Find where the given text appears and provide that cell's center as [X, Y] coordinate. 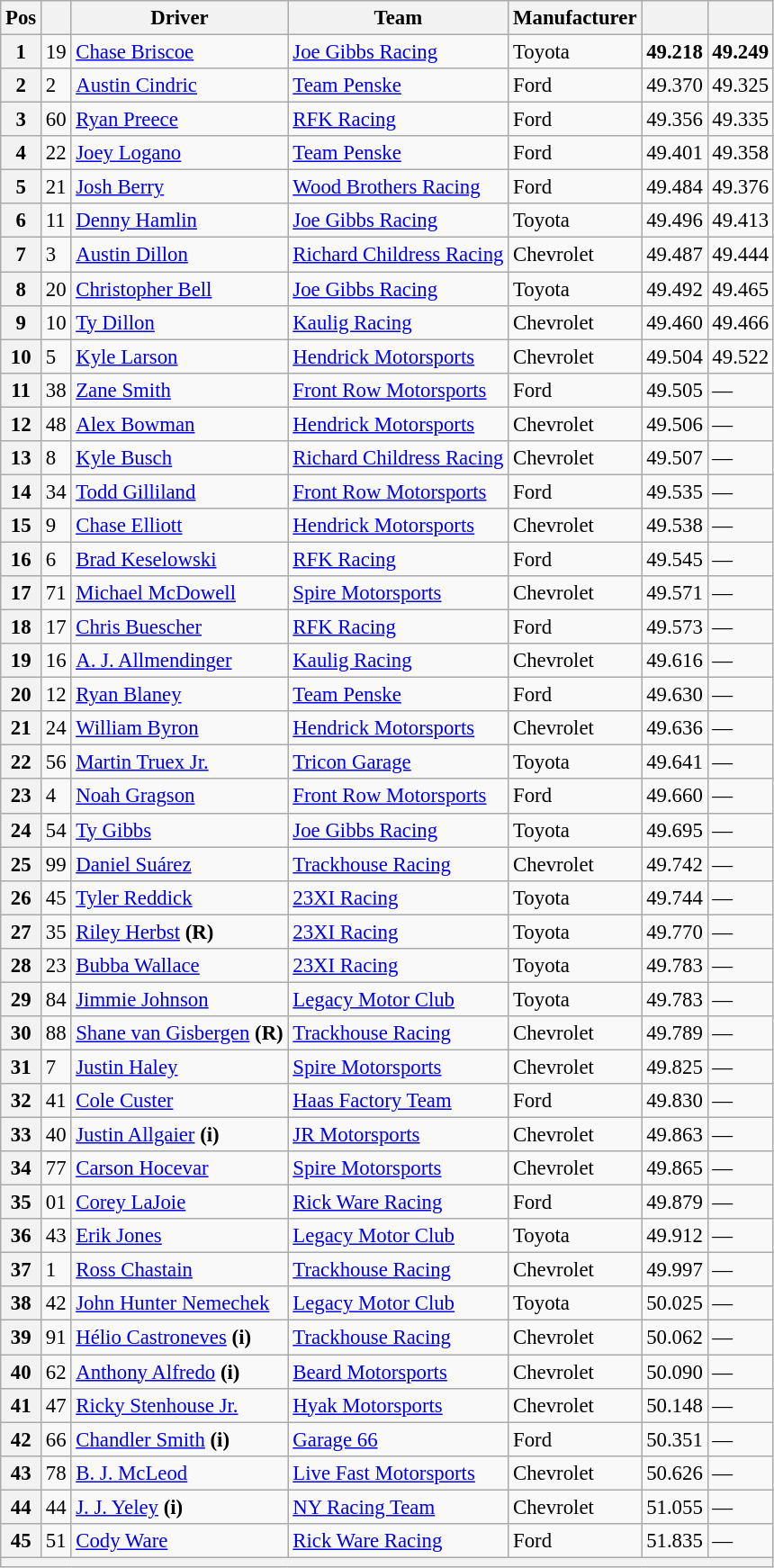
Live Fast Motorsports [398, 1473]
47 [56, 1405]
Carson Hocevar [180, 1168]
Ricky Stenhouse Jr. [180, 1405]
Michael McDowell [180, 593]
56 [56, 762]
Chase Elliott [180, 526]
49.573 [675, 627]
39 [22, 1338]
49.742 [675, 864]
Anthony Alfredo (i) [180, 1372]
32 [22, 1101]
66 [56, 1439]
J. J. Yeley (i) [180, 1507]
49.695 [675, 830]
15 [22, 526]
Tricon Garage [398, 762]
49.460 [675, 322]
49.325 [740, 86]
50.025 [675, 1304]
49.997 [675, 1270]
Cole Custer [180, 1101]
Wood Brothers Racing [398, 187]
John Hunter Nemechek [180, 1304]
26 [22, 897]
Corey LaJoie [180, 1203]
49.249 [740, 52]
Shane van Gisbergen (R) [180, 1033]
49.636 [675, 728]
49.358 [740, 153]
Christopher Bell [180, 289]
49.641 [675, 762]
49.376 [740, 187]
Alex Bowman [180, 424]
Brad Keselowski [180, 559]
49.538 [675, 526]
Garage 66 [398, 1439]
37 [22, 1270]
Josh Berry [180, 187]
Austin Cindric [180, 86]
50.062 [675, 1338]
49.571 [675, 593]
27 [22, 932]
14 [22, 491]
Haas Factory Team [398, 1101]
Ty Gibbs [180, 830]
JR Motorsports [398, 1135]
Justin Haley [180, 1067]
Justin Allgaier (i) [180, 1135]
Cody Ware [180, 1541]
84 [56, 999]
28 [22, 966]
49.465 [740, 289]
49.616 [675, 661]
49.492 [675, 289]
Bubba Wallace [180, 966]
49.484 [675, 187]
49.770 [675, 932]
49.545 [675, 559]
Chase Briscoe [180, 52]
A. J. Allmendinger [180, 661]
Ryan Blaney [180, 695]
49.879 [675, 1203]
Beard Motorsports [398, 1372]
77 [56, 1168]
31 [22, 1067]
49.912 [675, 1236]
51.835 [675, 1541]
49.744 [675, 897]
49.863 [675, 1135]
49.825 [675, 1067]
33 [22, 1135]
01 [56, 1203]
49.504 [675, 356]
Austin Dillon [180, 255]
Ross Chastain [180, 1270]
49.506 [675, 424]
48 [56, 424]
54 [56, 830]
50.351 [675, 1439]
Jimmie Johnson [180, 999]
Hyak Motorsports [398, 1405]
Kyle Larson [180, 356]
NY Racing Team [398, 1507]
Ty Dillon [180, 322]
13 [22, 458]
49.356 [675, 120]
49.507 [675, 458]
49.522 [740, 356]
Pos [22, 18]
Joey Logano [180, 153]
Ryan Preece [180, 120]
49.505 [675, 390]
49.335 [740, 120]
Todd Gilliland [180, 491]
Zane Smith [180, 390]
49.535 [675, 491]
49.218 [675, 52]
Martin Truex Jr. [180, 762]
50.090 [675, 1372]
49.487 [675, 255]
88 [56, 1033]
Denny Hamlin [180, 221]
91 [56, 1338]
71 [56, 593]
49.401 [675, 153]
Driver [180, 18]
30 [22, 1033]
William Byron [180, 728]
49.630 [675, 695]
Tyler Reddick [180, 897]
49.413 [740, 221]
Riley Herbst (R) [180, 932]
49.370 [675, 86]
49.789 [675, 1033]
99 [56, 864]
78 [56, 1473]
50.626 [675, 1473]
49.496 [675, 221]
18 [22, 627]
50.148 [675, 1405]
Manufacturer [575, 18]
60 [56, 120]
49.444 [740, 255]
Chris Buescher [180, 627]
Team [398, 18]
Hélio Castroneves (i) [180, 1338]
25 [22, 864]
Chandler Smith (i) [180, 1439]
51 [56, 1541]
49.466 [740, 322]
Kyle Busch [180, 458]
49.830 [675, 1101]
36 [22, 1236]
49.660 [675, 797]
Erik Jones [180, 1236]
51.055 [675, 1507]
B. J. McLeod [180, 1473]
Noah Gragson [180, 797]
49.865 [675, 1168]
Daniel Suárez [180, 864]
29 [22, 999]
62 [56, 1372]
